Return (x, y) of the center of cell containing provided text 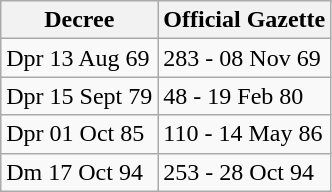
Decree (80, 20)
283 - 08 Nov 69 (244, 58)
253 - 28 Oct 94 (244, 172)
Dm 17 Oct 94 (80, 172)
Official Gazette (244, 20)
110 - 14 May 86 (244, 134)
Dpr 15 Sept 79 (80, 96)
Dpr 13 Aug 69 (80, 58)
Dpr 01 Oct 85 (80, 134)
48 - 19 Feb 80 (244, 96)
